Capture the cell that displays the provided text and extract its [x, y] central coordinate. 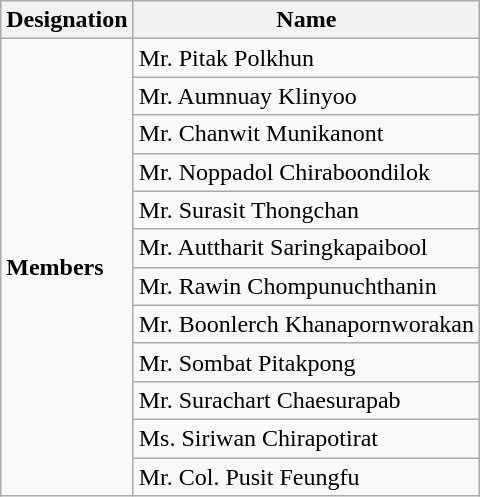
Mr. Chanwit Munikanont [306, 134]
Name [306, 20]
Mr. Auttharit Saringkapaibool [306, 248]
Mr. Sombat Pitakpong [306, 362]
Mr. Rawin Chompunuchthanin [306, 286]
Designation [67, 20]
Mr. Surachart Chaesurapab [306, 400]
Mr. Col. Pusit Feungfu [306, 477]
Members [67, 268]
Ms. Siriwan Chirapotirat [306, 438]
Mr. Surasit Thongchan [306, 210]
Mr. Pitak Polkhun [306, 58]
Mr. Boonlerch Khanapornworakan [306, 324]
Mr. Noppadol Chiraboondilok [306, 172]
Mr. Aumnuay Klinyoo [306, 96]
